Determine the (x, y) coordinate at the center of the cell enclosing the given text.  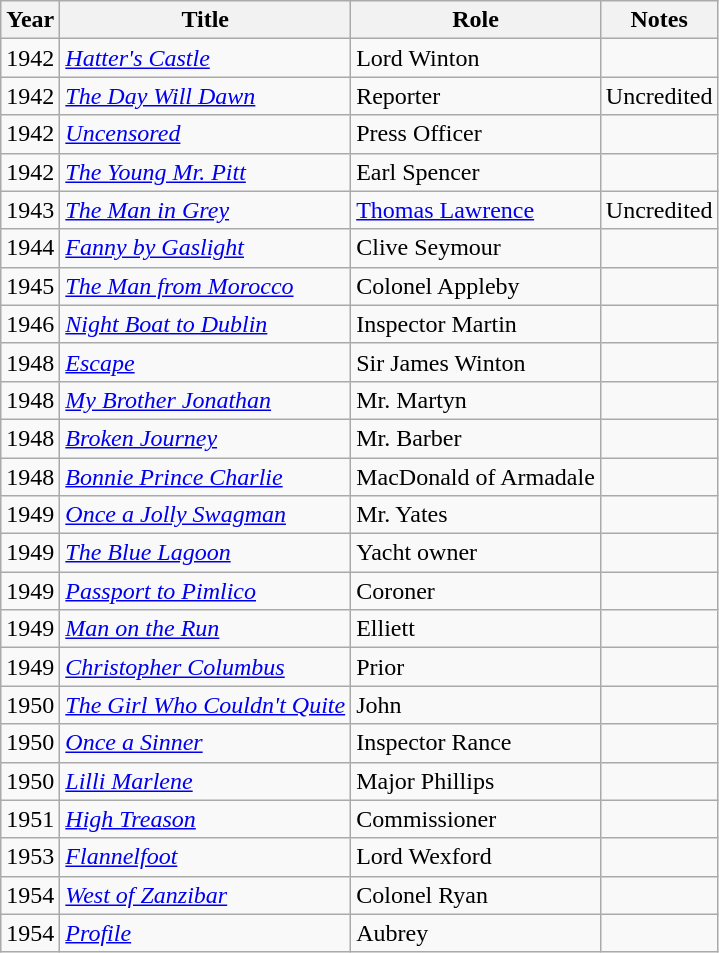
Commissioner (476, 819)
Hatter's Castle (206, 58)
Coroner (476, 591)
Prior (476, 667)
Clive Seymour (476, 248)
Colonel Appleby (476, 286)
Inspector Martin (476, 324)
1944 (30, 248)
Profile (206, 933)
Year (30, 20)
Sir James Winton (476, 362)
Lilli Marlene (206, 781)
Earl Spencer (476, 172)
Mr. Martyn (476, 400)
The Young Mr. Pitt (206, 172)
Mr. Yates (476, 515)
Bonnie Prince Charlie (206, 477)
Thomas Lawrence (476, 210)
The Day Will Dawn (206, 96)
Press Officer (476, 134)
Escape (206, 362)
Inspector Rance (476, 743)
1943 (30, 210)
Aubrey (476, 933)
Colonel Ryan (476, 895)
1953 (30, 857)
Night Boat to Dublin (206, 324)
Major Phillips (476, 781)
Passport to Pimlico (206, 591)
Once a Jolly Swagman (206, 515)
My Brother Jonathan (206, 400)
1945 (30, 286)
Title (206, 20)
1946 (30, 324)
Christopher Columbus (206, 667)
Role (476, 20)
Reporter (476, 96)
Man on the Run (206, 629)
John (476, 705)
Broken Journey (206, 438)
Notes (659, 20)
Fanny by Gaslight (206, 248)
The Girl Who Couldn't Quite (206, 705)
The Blue Lagoon (206, 553)
High Treason (206, 819)
Uncensored (206, 134)
Mr. Barber (476, 438)
West of Zanzibar (206, 895)
The Man from Morocco (206, 286)
Flannelfoot (206, 857)
1951 (30, 819)
Yacht owner (476, 553)
Lord Winton (476, 58)
MacDonald of Armadale (476, 477)
Lord Wexford (476, 857)
Elliett (476, 629)
The Man in Grey (206, 210)
Once a Sinner (206, 743)
